Detect which cell encompasses the target text, then output its [x, y] center coordinate. 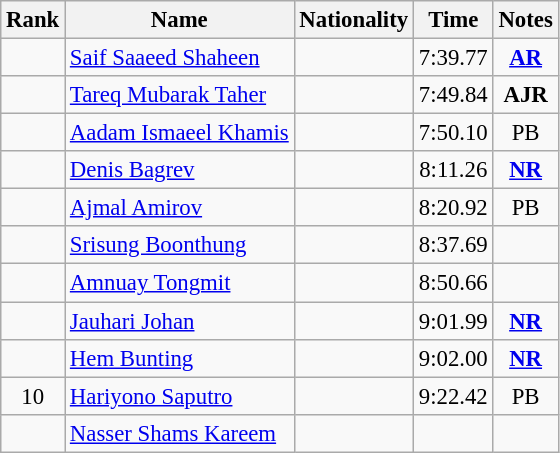
Saif Saaeed Shaheen [180, 58]
Srisung Boonthung [180, 245]
Jauhari Johan [180, 321]
7:39.77 [453, 58]
8:50.66 [453, 283]
Aadam Ismaeel Khamis [180, 133]
Nationality [354, 20]
9:01.99 [453, 321]
9:22.42 [453, 396]
10 [33, 396]
AR [526, 58]
Time [453, 20]
7:50.10 [453, 133]
7:49.84 [453, 95]
Hariyono Saputro [180, 396]
Nasser Shams Kareem [180, 433]
Amnuay Tongmit [180, 283]
Ajmal Amirov [180, 208]
Rank [33, 20]
8:37.69 [453, 245]
Name [180, 20]
Notes [526, 20]
AJR [526, 95]
8:20.92 [453, 208]
Hem Bunting [180, 358]
Denis Bagrev [180, 170]
8:11.26 [453, 170]
9:02.00 [453, 358]
Tareq Mubarak Taher [180, 95]
